Scan for the cell matching the given text and deliver its (X, Y) coordinate at center. 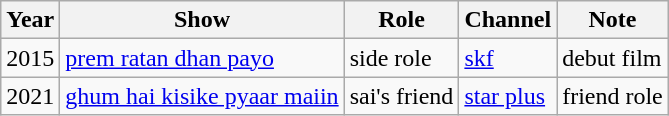
side role (402, 58)
prem ratan dhan payo (202, 58)
Show (202, 20)
debut film (613, 58)
ghum hai kisike pyaar maiin (202, 96)
Role (402, 20)
Year (30, 20)
Channel (508, 20)
2015 (30, 58)
friend role (613, 96)
Note (613, 20)
star plus (508, 96)
skf (508, 58)
sai's friend (402, 96)
2021 (30, 96)
